Scan for the cell matching the given text and deliver its (X, Y) coordinate at center. 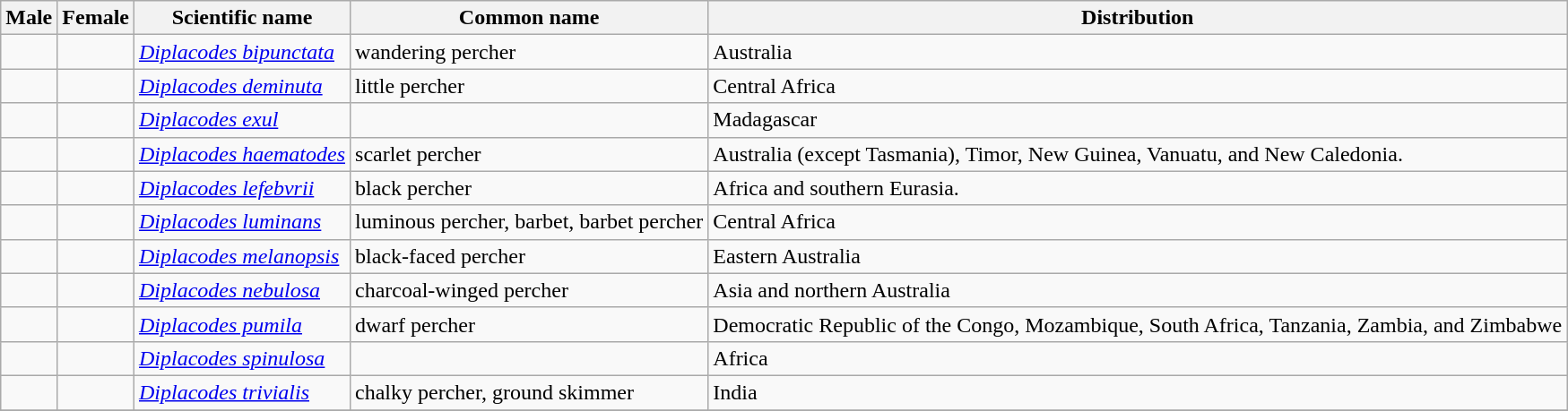
Diplacodes bipunctata (242, 52)
Distribution (1138, 18)
Democratic Republic of the Congo, Mozambique, South Africa, Tanzania, Zambia, and Zimbabwe (1138, 324)
Diplacodes lefebvrii (242, 188)
Scientific name (242, 18)
Diplacodes luminans (242, 222)
chalky percher, ground skimmer (529, 392)
Common name (529, 18)
Africa and southern Eurasia. (1138, 188)
luminous percher, barbet, barbet percher (529, 222)
Diplacodes trivialis (242, 392)
Diplacodes deminuta (242, 86)
Eastern Australia (1138, 256)
Madagascar (1138, 120)
Asia and northern Australia (1138, 290)
Australia (1138, 52)
charcoal-winged percher (529, 290)
Diplacodes exul (242, 120)
Male (29, 18)
black percher (529, 188)
Diplacodes spinulosa (242, 358)
Diplacodes pumila (242, 324)
dwarf percher (529, 324)
Diplacodes haematodes (242, 154)
scarlet percher (529, 154)
Female (96, 18)
black-faced percher (529, 256)
Diplacodes melanopsis (242, 256)
wandering percher (529, 52)
Diplacodes nebulosa (242, 290)
Africa (1138, 358)
India (1138, 392)
Australia (except Tasmania), Timor, New Guinea, Vanuatu, and New Caledonia. (1138, 154)
little percher (529, 86)
